Return the [X, Y] coordinate for the center point of the cell that contains the specified text.  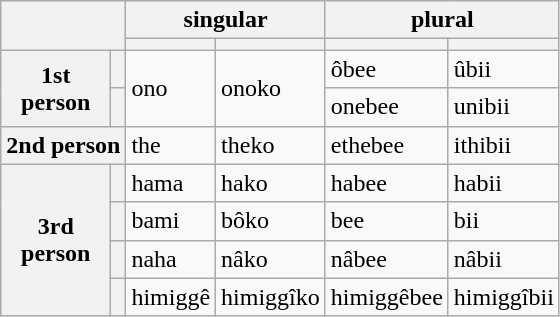
himiggîbii [504, 297]
1stperson [56, 88]
singular [226, 20]
plural [442, 20]
theko [271, 145]
hako [271, 183]
naha [171, 259]
himiggê [171, 297]
nâbii [504, 259]
hama [171, 183]
onebee [386, 107]
the [171, 145]
bôko [271, 221]
bami [171, 221]
nâbee [386, 259]
himiggîko [271, 297]
habii [504, 183]
ono [171, 88]
ithibii [504, 145]
ûbii [504, 69]
bii [504, 221]
unibii [504, 107]
nâko [271, 259]
himiggêbee [386, 297]
bee [386, 221]
3rdperson [56, 240]
ôbee [386, 69]
onoko [271, 88]
ethebee [386, 145]
2nd person [64, 145]
habee [386, 183]
